From the cell containing the given text, extract its center point as (x, y) coordinate. 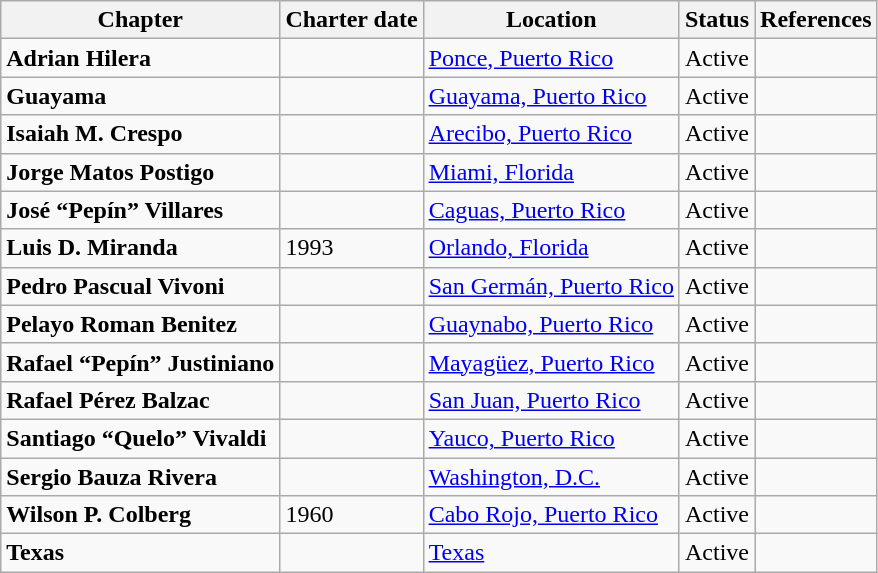
Arecibo, Puerto Rico (551, 134)
Guayama, Puerto Rico (551, 96)
Status (716, 20)
Ponce, Puerto Rico (551, 58)
1993 (352, 248)
Mayagüez, Puerto Rico (551, 362)
Santiago “Quelo” Vivaldi (140, 438)
Yauco, Puerto Rico (551, 438)
Isaiah M. Crespo (140, 134)
Guayama (140, 96)
Sergio Bauza Rivera (140, 477)
Cabo Rojo, Puerto Rico (551, 515)
Orlando, Florida (551, 248)
Charter date (352, 20)
San Germán, Puerto Rico (551, 286)
Luis D. Miranda (140, 248)
Pedro Pascual Vivoni (140, 286)
San Juan, Puerto Rico (551, 400)
1960 (352, 515)
Chapter (140, 20)
José “Pepín” Villares (140, 210)
Rafael “Pepín” Justiniano (140, 362)
Pelayo Roman Benitez (140, 324)
Guaynabo, Puerto Rico (551, 324)
Adrian Hilera (140, 58)
Rafael Pérez Balzac (140, 400)
Location (551, 20)
Washington, D.C. (551, 477)
Wilson P. Colberg (140, 515)
Miami, Florida (551, 172)
Caguas, Puerto Rico (551, 210)
Jorge Matos Postigo (140, 172)
References (816, 20)
